Locate the cell with the specified text and output its [x, y] center coordinate. 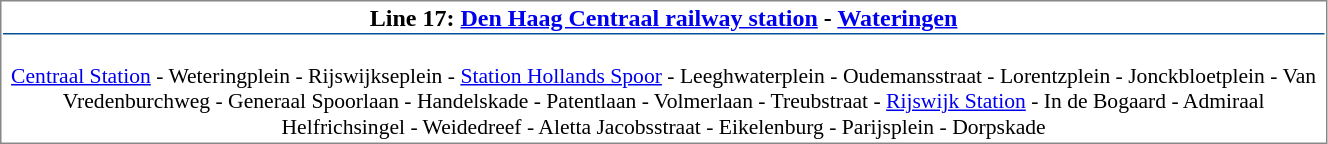
Line 17: Den Haag Centraal railway station - Wateringen [664, 19]
